Output the [x, y] coordinate of the center of the cell containing the given text.  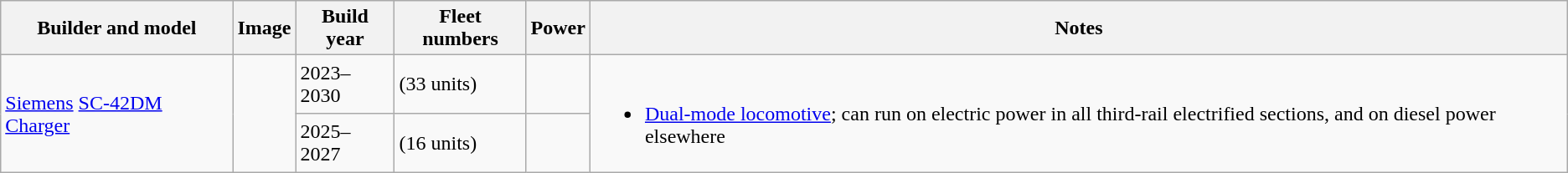
Notes [1079, 28]
(33 units) [461, 84]
(16 units) [461, 143]
2025–2027 [345, 143]
Buildyear [345, 28]
Power [558, 28]
Image [265, 28]
Dual-mode locomotive; can run on electric power in all third-rail electrified sections, and on diesel power elsewhere [1079, 114]
Builder and model [117, 28]
2023–2030 [345, 84]
Siemens SC-42DM Charger [117, 114]
Fleet numbers [461, 28]
